Determine the [x, y] coordinate at the center of the cell enclosing the given text.  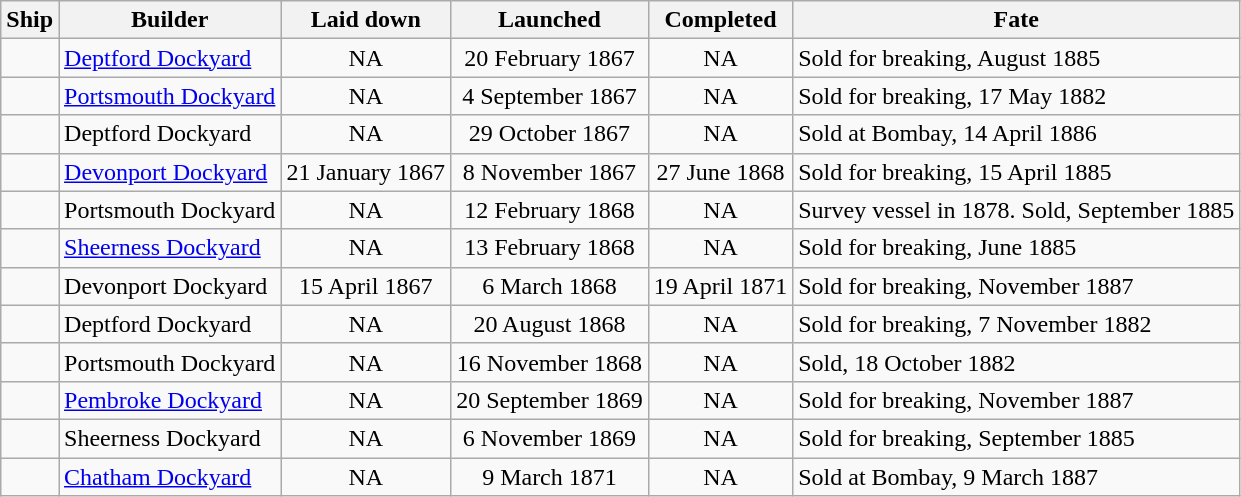
8 November 1867 [550, 172]
6 March 1868 [550, 286]
Sold for breaking, August 1885 [1016, 58]
Pembroke Dockyard [170, 400]
Laid down [366, 20]
20 September 1869 [550, 400]
Sold for breaking, 17 May 1882 [1016, 96]
15 April 1867 [366, 286]
Launched [550, 20]
Chatham Dockyard [170, 477]
Sold for breaking, September 1885 [1016, 438]
Sold for breaking, 15 April 1885 [1016, 172]
9 March 1871 [550, 477]
Completed [720, 20]
Sold at Bombay, 9 March 1887 [1016, 477]
4 September 1867 [550, 96]
Sold at Bombay, 14 April 1886 [1016, 134]
Sold for breaking, 7 November 1882 [1016, 324]
19 April 1871 [720, 286]
13 February 1868 [550, 248]
Ship [30, 20]
16 November 1868 [550, 362]
Sold for breaking, June 1885 [1016, 248]
20 February 1867 [550, 58]
Builder [170, 20]
Fate [1016, 20]
Sold, 18 October 1882 [1016, 362]
21 January 1867 [366, 172]
29 October 1867 [550, 134]
6 November 1869 [550, 438]
Survey vessel in 1878. Sold, September 1885 [1016, 210]
20 August 1868 [550, 324]
12 February 1868 [550, 210]
27 June 1868 [720, 172]
